Return the (x, y) coordinate for the center point of the cell that contains the specified text.  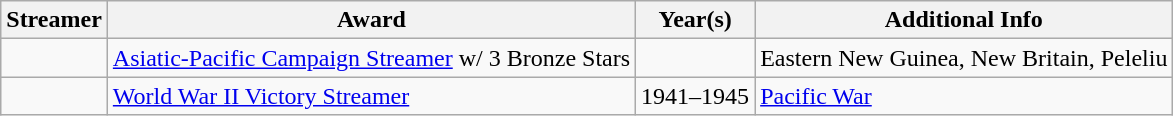
Additional Info (964, 20)
Asiatic-Pacific Campaign Streamer w/ 3 Bronze Stars (371, 58)
Streamer (54, 20)
World War II Victory Streamer (371, 96)
Year(s) (696, 20)
Pacific War (964, 96)
1941–1945 (696, 96)
Award (371, 20)
Eastern New Guinea, New Britain, Peleliu (964, 58)
